For the text-containing cell, return its midpoint in [x, y] coordinate format. 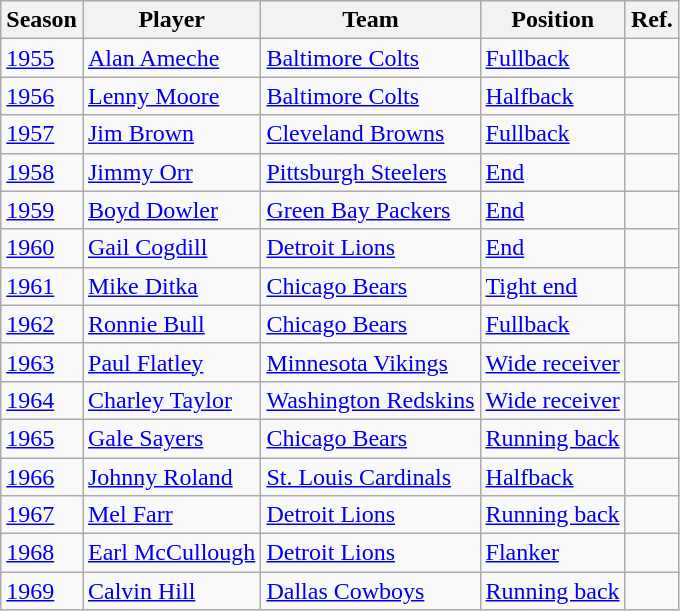
1965 [42, 438]
Flanker [552, 553]
Dallas Cowboys [370, 591]
Paul Flatley [171, 362]
Cleveland Browns [370, 134]
Charley Taylor [171, 400]
Team [370, 20]
Pittsburgh Steelers [370, 172]
Ronnie Bull [171, 324]
1964 [42, 400]
1958 [42, 172]
Mel Farr [171, 515]
Season [42, 20]
Tight end [552, 286]
Johnny Roland [171, 477]
Lenny Moore [171, 96]
Boyd Dowler [171, 210]
Mike Ditka [171, 286]
Green Bay Packers [370, 210]
1961 [42, 286]
1957 [42, 134]
1966 [42, 477]
Position [552, 20]
1963 [42, 362]
1959 [42, 210]
Jim Brown [171, 134]
1968 [42, 553]
St. Louis Cardinals [370, 477]
1955 [42, 58]
Earl McCullough [171, 553]
1967 [42, 515]
1960 [42, 248]
Gail Cogdill [171, 248]
Player [171, 20]
Washington Redskins [370, 400]
1969 [42, 591]
Minnesota Vikings [370, 362]
Ref. [652, 20]
Gale Sayers [171, 438]
Jimmy Orr [171, 172]
Calvin Hill [171, 591]
Alan Ameche [171, 58]
1956 [42, 96]
1962 [42, 324]
